Scan for the cell matching the given text and deliver its (X, Y) coordinate at center. 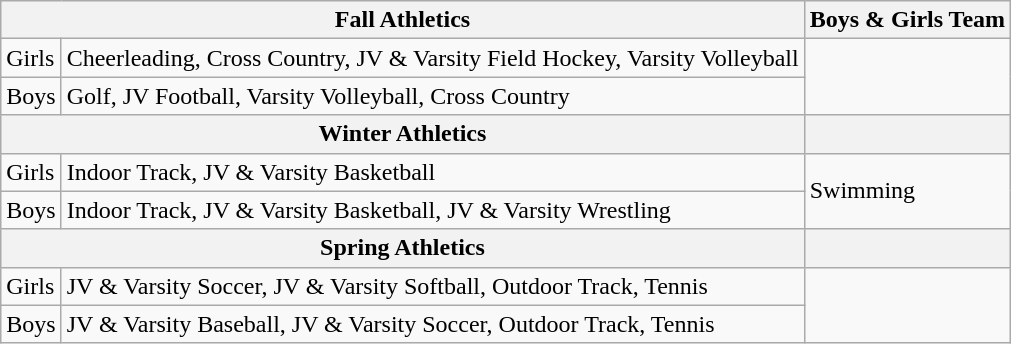
Cheerleading, Cross Country, JV & Varsity Field Hockey, Varsity Volleyball (432, 58)
Indoor Track, JV & Varsity Basketball (432, 172)
Golf, JV Football, Varsity Volleyball, Cross Country (432, 96)
JV & Varsity Soccer, JV & Varsity Softball, Outdoor Track, Tennis (432, 286)
Fall Athletics (402, 20)
Indoor Track, JV & Varsity Basketball, JV & Varsity Wrestling (432, 210)
Swimming (907, 191)
Winter Athletics (402, 134)
Boys & Girls Team (907, 20)
JV & Varsity Baseball, JV & Varsity Soccer, Outdoor Track, Tennis (432, 324)
Spring Athletics (402, 248)
